Locate the cell with the specified text and output its (X, Y) center coordinate. 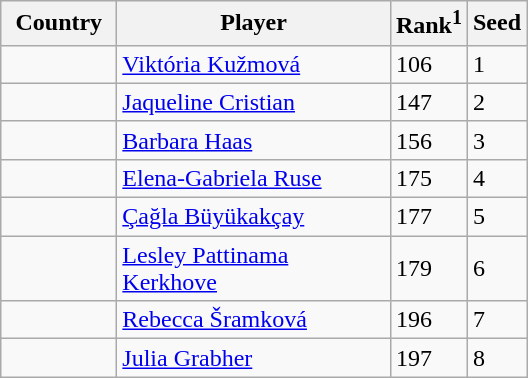
Çağla Büyükakçay (254, 217)
8 (496, 358)
3 (496, 140)
6 (496, 268)
106 (428, 64)
175 (428, 178)
Jaqueline Cristian (254, 102)
Viktória Kužmová (254, 64)
197 (428, 358)
2 (496, 102)
Rebecca Šramková (254, 320)
Elena-Gabriela Ruse (254, 178)
Julia Grabher (254, 358)
196 (428, 320)
147 (428, 102)
Rank1 (428, 24)
4 (496, 178)
156 (428, 140)
Player (254, 24)
179 (428, 268)
Lesley Pattinama Kerkhove (254, 268)
1 (496, 64)
Country (59, 24)
7 (496, 320)
Seed (496, 24)
177 (428, 217)
Barbara Haas (254, 140)
5 (496, 217)
